Capture the cell that displays the provided text and extract its [X, Y] central coordinate. 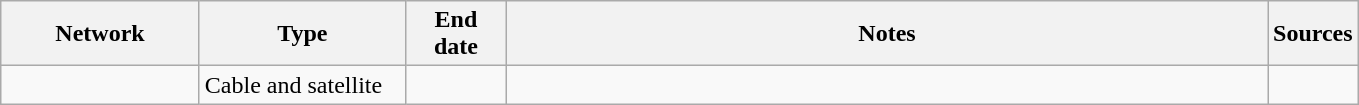
Type [302, 34]
Cable and satellite [302, 85]
End date [456, 34]
Sources [1314, 34]
Notes [886, 34]
Network [100, 34]
